Output the [x, y] coordinate of the center of the cell containing the given text.  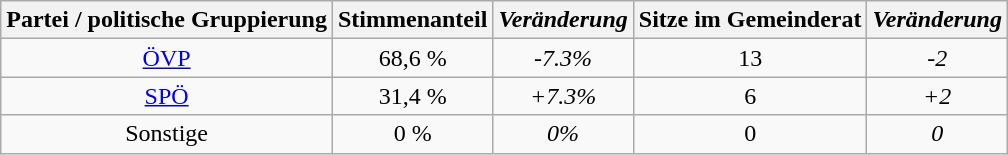
-7.3% [563, 58]
31,4 % [412, 96]
Stimmenanteil [412, 20]
+7.3% [563, 96]
6 [750, 96]
Partei / politische Gruppierung [167, 20]
13 [750, 58]
SPÖ [167, 96]
0 % [412, 134]
Sitze im Gemeinderat [750, 20]
-2 [937, 58]
Sonstige [167, 134]
68,6 % [412, 58]
ÖVP [167, 58]
0% [563, 134]
+2 [937, 96]
